Search for the cell housing the specified text and yield its [x, y] center coordinate. 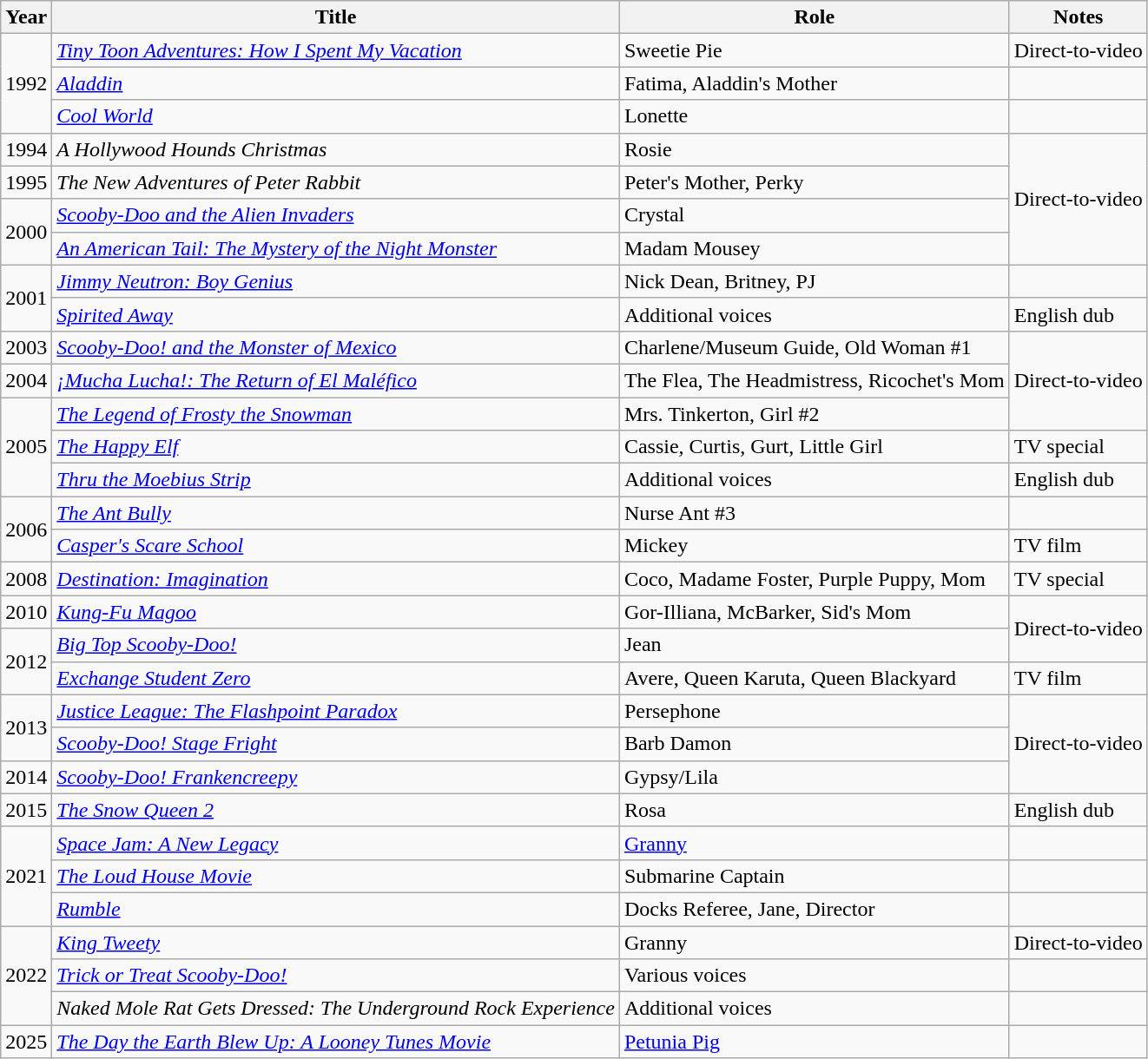
Mickey [815, 546]
Gor-Illiana, McBarker, Sid's Mom [815, 612]
Nick Dean, Britney, PJ [815, 281]
Lonette [815, 116]
Rumble [336, 909]
2022 [26, 975]
Sweetie Pie [815, 50]
The Flea, The Headmistress, Ricochet's Mom [815, 380]
Aladdin [336, 83]
2010 [26, 612]
A Hollywood Hounds Christmas [336, 149]
Notes [1079, 17]
Big Top Scooby-Doo! [336, 645]
2001 [26, 298]
Jimmy Neutron: Boy Genius [336, 281]
King Tweety [336, 942]
Mrs. Tinkerton, Girl #2 [815, 414]
¡Mucha Lucha!: The Return of El Maléfico [336, 380]
Fatima, Aladdin's Mother [815, 83]
Rosa [815, 810]
The Loud House Movie [336, 876]
The Legend of Frosty the Snowman [336, 414]
2021 [26, 876]
The Happy Elf [336, 447]
2004 [26, 380]
Casper's Scare School [336, 546]
Cool World [336, 116]
Coco, Madame Foster, Purple Puppy, Mom [815, 579]
Scooby-Doo and the Alien Invaders [336, 215]
Cassie, Curtis, Gurt, Little Girl [815, 447]
Various voices [815, 976]
An American Tail: The Mystery of the Night Monster [336, 248]
1995 [26, 182]
Scooby-Doo! Frankencreepy [336, 777]
Year [26, 17]
1992 [26, 83]
Title [336, 17]
1994 [26, 149]
Destination: Imagination [336, 579]
2015 [26, 810]
2005 [26, 447]
Charlene/Museum Guide, Old Woman #1 [815, 347]
The Snow Queen 2 [336, 810]
Barb Damon [815, 744]
Persephone [815, 711]
Nurse Ant #3 [815, 513]
Exchange Student Zero [336, 678]
Space Jam: A New Legacy [336, 843]
2008 [26, 579]
Rosie [815, 149]
Crystal [815, 215]
2013 [26, 727]
Jean [815, 645]
Madam Mousey [815, 248]
The New Adventures of Peter Rabbit [336, 182]
The Ant Bully [336, 513]
2006 [26, 529]
Gypsy/Lila [815, 777]
Justice League: The Flashpoint Paradox [336, 711]
Petunia Pig [815, 1042]
Scooby-Doo! and the Monster of Mexico [336, 347]
Kung-Fu Magoo [336, 612]
2000 [26, 232]
The Day the Earth Blew Up: A Looney Tunes Movie [336, 1042]
2003 [26, 347]
Submarine Captain [815, 876]
Scooby-Doo! Stage Fright [336, 744]
Spirited Away [336, 314]
Naked Mole Rat Gets Dressed: The Underground Rock Experience [336, 1009]
Role [815, 17]
Peter's Mother, Perky [815, 182]
2014 [26, 777]
Thru the Moebius Strip [336, 480]
Avere, Queen Karuta, Queen Blackyard [815, 678]
2012 [26, 661]
2025 [26, 1042]
Trick or Treat Scooby-Doo! [336, 976]
Tiny Toon Adventures: How I Spent My Vacation [336, 50]
Docks Referee, Jane, Director [815, 909]
